Determine the (X, Y) coordinate at the center of the cell enclosing the given text.  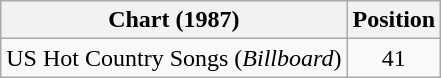
41 (394, 58)
Position (394, 20)
US Hot Country Songs (Billboard) (174, 58)
Chart (1987) (174, 20)
